Scan for the cell matching the given text and deliver its [X, Y] coordinate at center. 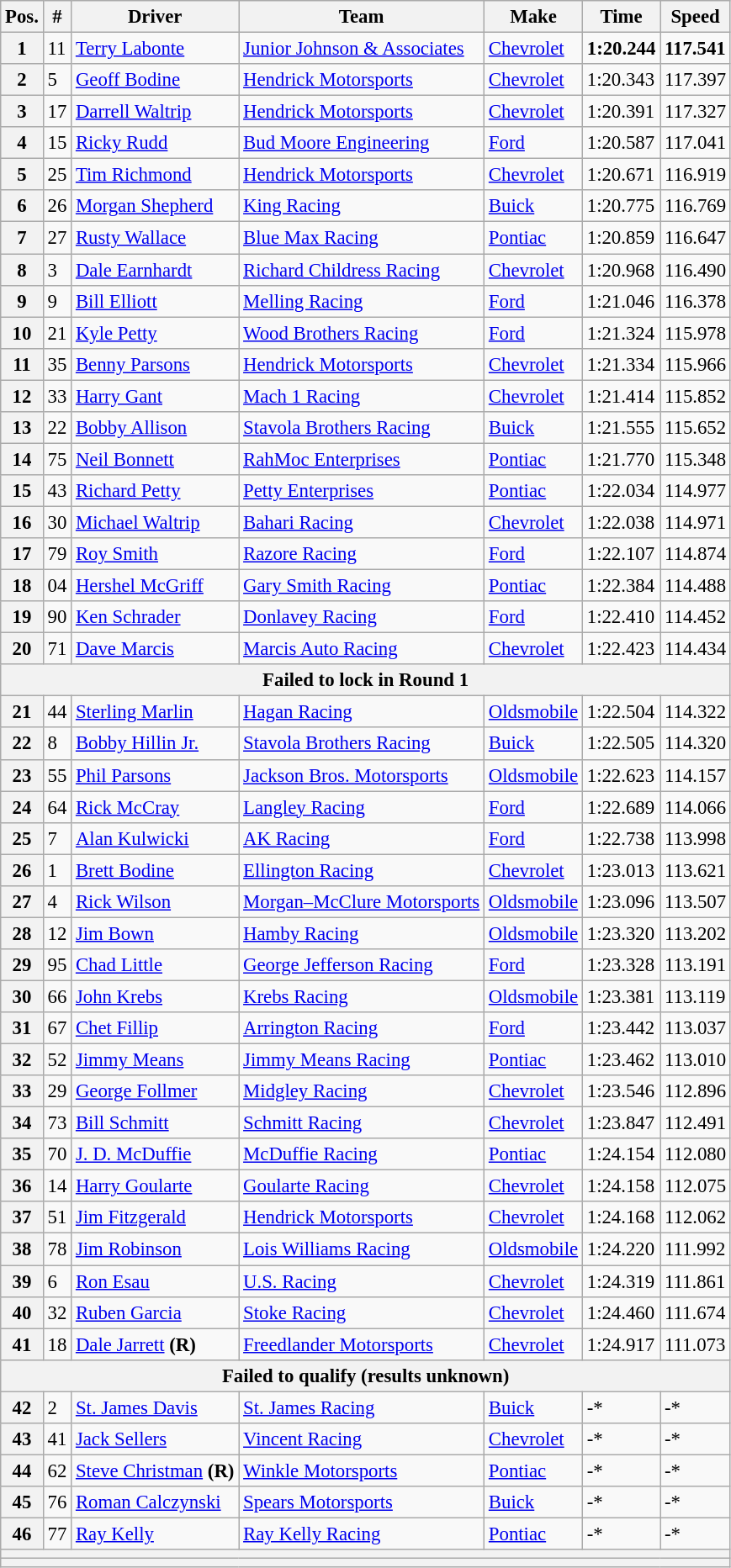
Spears Motorsports [362, 1502]
Junior Johnson & Associates [362, 49]
64 [57, 807]
114.977 [696, 491]
79 [57, 554]
114.874 [696, 554]
Bill Schmitt [155, 1123]
Schmitt Racing [362, 1123]
Make [533, 17]
King Racing [362, 206]
115.978 [696, 333]
115.348 [696, 459]
Midgley Racing [362, 1091]
Jackson Bros. Motorsports [362, 775]
Failed to qualify (results unknown) [366, 1375]
117.327 [696, 112]
Richard Petty [155, 491]
55 [57, 775]
28 [22, 933]
23 [22, 775]
J. D. McDuffie [155, 1154]
20 [22, 649]
Pos. [22, 17]
1:20.671 [621, 175]
Sterling Marlin [155, 712]
St. James Davis [155, 1407]
114.066 [696, 807]
Dale Jarrett (R) [155, 1344]
1:23.546 [621, 1091]
1:24.154 [621, 1154]
1:20.343 [621, 80]
1:22.410 [621, 617]
Failed to lock in Round 1 [366, 680]
113.507 [696, 902]
10 [22, 333]
1:20.391 [621, 112]
1:23.442 [621, 1028]
13 [22, 428]
John Krebs [155, 996]
1:22.038 [621, 522]
117.397 [696, 80]
113.119 [696, 996]
1:21.324 [621, 333]
16 [22, 522]
Hagan Racing [362, 712]
1:23.013 [621, 870]
70 [57, 1154]
36 [22, 1186]
114.322 [696, 712]
Tim Richmond [155, 175]
39 [22, 1281]
Team [362, 17]
1:21.046 [621, 301]
Krebs Racing [362, 996]
Darrell Waltrip [155, 112]
1:21.555 [621, 428]
1:22.423 [621, 649]
Harry Gant [155, 396]
1:20.587 [621, 143]
Stoke Racing [362, 1312]
Ray Kelly Racing [362, 1534]
Bobby Allison [155, 428]
1:22.107 [621, 554]
Morgan–McClure Motorsports [362, 902]
45 [22, 1502]
Mach 1 Racing [362, 396]
113.998 [696, 838]
Bahari Racing [362, 522]
75 [57, 459]
Rick Wilson [155, 902]
Marcis Auto Racing [362, 649]
Gary Smith Racing [362, 586]
77 [57, 1534]
1:21.414 [621, 396]
1:22.689 [621, 807]
Roman Calczynski [155, 1502]
112.896 [696, 1091]
1:24.917 [621, 1344]
Steve Christman (R) [155, 1470]
1:22.034 [621, 491]
117.041 [696, 143]
Phil Parsons [155, 775]
Jim Robinson [155, 1249]
1:22.505 [621, 744]
Driver [155, 17]
04 [57, 586]
52 [57, 1060]
1:20.968 [621, 270]
1:23.462 [621, 1060]
George Jefferson Racing [362, 965]
Vincent Racing [362, 1439]
116.919 [696, 175]
Langley Racing [362, 807]
112.075 [696, 1186]
1:20.775 [621, 206]
115.966 [696, 364]
Harry Goularte [155, 1186]
Chad Little [155, 965]
1:23.381 [621, 996]
1:20.859 [621, 238]
Bud Moore Engineering [362, 143]
24 [22, 807]
Ken Schrader [155, 617]
114.434 [696, 649]
113.037 [696, 1028]
1:22.738 [621, 838]
19 [22, 617]
115.852 [696, 396]
95 [57, 965]
Razore Racing [362, 554]
111.073 [696, 1344]
90 [57, 617]
1:24.158 [621, 1186]
1:22.623 [621, 775]
Morgan Shepherd [155, 206]
1:24.460 [621, 1312]
1:23.847 [621, 1123]
Brett Bodine [155, 870]
114.488 [696, 586]
1:21.770 [621, 459]
Bobby Hillin Jr. [155, 744]
Ray Kelly [155, 1534]
51 [57, 1218]
Time [621, 17]
113.202 [696, 933]
Geoff Bodine [155, 80]
Hamby Racing [362, 933]
Rusty Wallace [155, 238]
Roy Smith [155, 554]
113.010 [696, 1060]
Dale Earnhardt [155, 270]
Chet Fillip [155, 1028]
42 [22, 1407]
1:23.328 [621, 965]
Hershel McGriff [155, 586]
Ellington Racing [362, 870]
112.062 [696, 1218]
Donlavey Racing [362, 617]
Winkle Motorsports [362, 1470]
AK Racing [362, 838]
116.490 [696, 270]
Bill Elliott [155, 301]
Benny Parsons [155, 364]
Jim Fitzgerald [155, 1218]
31 [22, 1028]
1:20.244 [621, 49]
Kyle Petty [155, 333]
114.157 [696, 775]
117.541 [696, 49]
1:22.504 [621, 712]
40 [22, 1312]
116.769 [696, 206]
# [57, 17]
76 [57, 1502]
113.191 [696, 965]
114.971 [696, 522]
Ron Esau [155, 1281]
111.992 [696, 1249]
71 [57, 649]
1:24.220 [621, 1249]
Wood Brothers Racing [362, 333]
112.080 [696, 1154]
Goularte Racing [362, 1186]
34 [22, 1123]
U.S. Racing [362, 1281]
Neil Bonnett [155, 459]
1:24.168 [621, 1218]
62 [57, 1470]
1:23.096 [621, 902]
1:23.320 [621, 933]
114.320 [696, 744]
Ruben Garcia [155, 1312]
Jimmy Means Racing [362, 1060]
Petty Enterprises [362, 491]
1:24.319 [621, 1281]
Michael Waltrip [155, 522]
1:22.384 [621, 586]
73 [57, 1123]
Arrington Racing [362, 1028]
Lois Williams Racing [362, 1249]
Ricky Rudd [155, 143]
George Follmer [155, 1091]
111.861 [696, 1281]
1:21.334 [621, 364]
St. James Racing [362, 1407]
Dave Marcis [155, 649]
Richard Childress Racing [362, 270]
Terry Labonte [155, 49]
38 [22, 1249]
Jack Sellers [155, 1439]
Speed [696, 17]
Jim Bown [155, 933]
Alan Kulwicki [155, 838]
Rick McCray [155, 807]
RahMoc Enterprises [362, 459]
37 [22, 1218]
113.621 [696, 870]
78 [57, 1249]
66 [57, 996]
Blue Max Racing [362, 238]
114.452 [696, 617]
116.647 [696, 238]
111.674 [696, 1312]
112.491 [696, 1123]
46 [22, 1534]
Melling Racing [362, 301]
Jimmy Means [155, 1060]
116.378 [696, 301]
Freedlander Motorsports [362, 1344]
67 [57, 1028]
115.652 [696, 428]
McDuffie Racing [362, 1154]
